Identify which cell holds the provided text, then report its (X, Y) central coordinate. 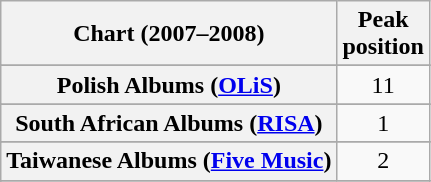
11 (383, 85)
Polish Albums (OLiS) (169, 85)
Chart (2007–2008) (169, 34)
Peakposition (383, 34)
South African Albums (RISA) (169, 123)
2 (383, 161)
Taiwanese Albums (Five Music) (169, 161)
1 (383, 123)
